For the text-containing cell, return its midpoint in [x, y] coordinate format. 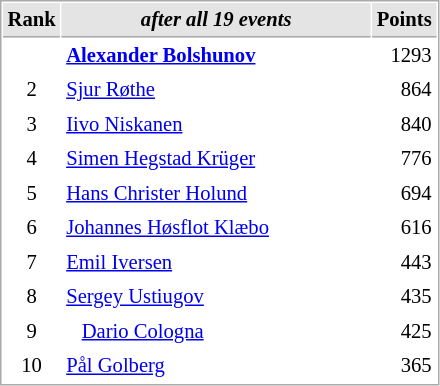
Iivo Niskanen [216, 124]
6 [32, 228]
840 [404, 124]
Pål Golberg [216, 366]
Sjur Røthe [216, 90]
8 [32, 296]
4 [32, 158]
9 [32, 332]
10 [32, 366]
864 [404, 90]
5 [32, 194]
3 [32, 124]
1293 [404, 56]
435 [404, 296]
Points [404, 20]
694 [404, 194]
7 [32, 262]
Sergey Ustiugov [216, 296]
2 [32, 90]
616 [404, 228]
Alexander Bolshunov [216, 56]
after all 19 events [216, 20]
776 [404, 158]
Dario Cologna [216, 332]
Hans Christer Holund [216, 194]
Rank [32, 20]
Johannes Høsflot Klæbo [216, 228]
425 [404, 332]
443 [404, 262]
365 [404, 366]
Simen Hegstad Krüger [216, 158]
Emil Iversen [216, 262]
